Detect which cell encompasses the target text, then output its [x, y] center coordinate. 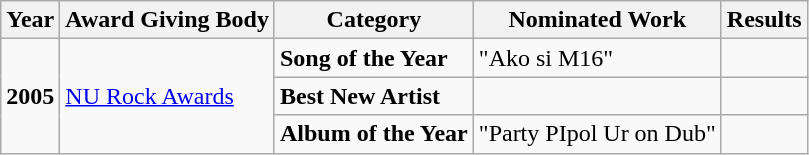
Nominated Work [597, 20]
NU Rock Awards [168, 96]
2005 [30, 96]
Category [374, 20]
Album of the Year [374, 134]
"Ako si M16" [597, 58]
Results [764, 20]
Year [30, 20]
Best New Artist [374, 96]
"Party PIpol Ur on Dub" [597, 134]
Song of the Year [374, 58]
Award Giving Body [168, 20]
